Identify which cell holds the provided text, then report its (X, Y) central coordinate. 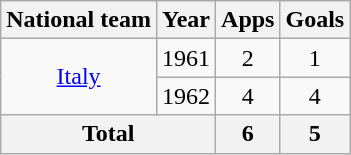
National team (79, 20)
Total (108, 134)
1962 (186, 96)
1961 (186, 58)
Year (186, 20)
2 (248, 58)
6 (248, 134)
Italy (79, 77)
1 (315, 58)
Goals (315, 20)
Apps (248, 20)
5 (315, 134)
